Return [x, y] of the center of cell containing provided text 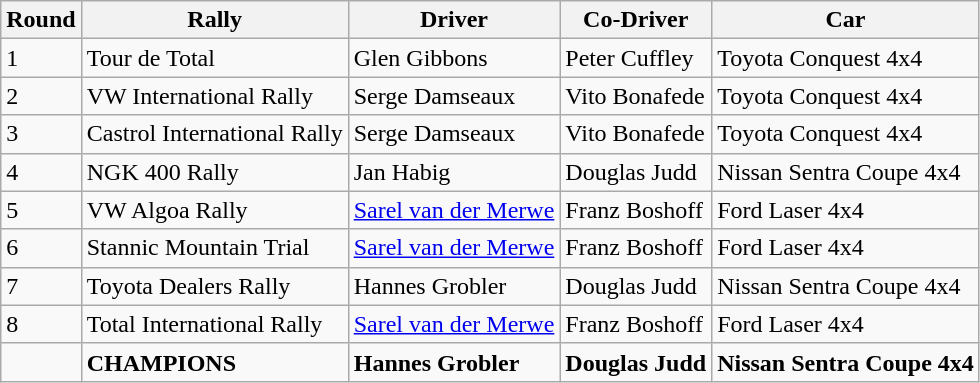
Stannic Mountain Trial [214, 248]
7 [41, 286]
3 [41, 134]
Tour de Total [214, 58]
Peter Cuffley [636, 58]
Glen Gibbons [454, 58]
Round [41, 20]
5 [41, 210]
NGK 400 Rally [214, 172]
Driver [454, 20]
Rally [214, 20]
VW Algoa Rally [214, 210]
Castrol International Rally [214, 134]
CHAMPIONS [214, 362]
8 [41, 324]
Car [846, 20]
Total International Rally [214, 324]
1 [41, 58]
Jan Habig [454, 172]
2 [41, 96]
6 [41, 248]
VW International Rally [214, 96]
4 [41, 172]
Co-Driver [636, 20]
Toyota Dealers Rally [214, 286]
